Find where the given text appears and provide that cell's center as (x, y) coordinate. 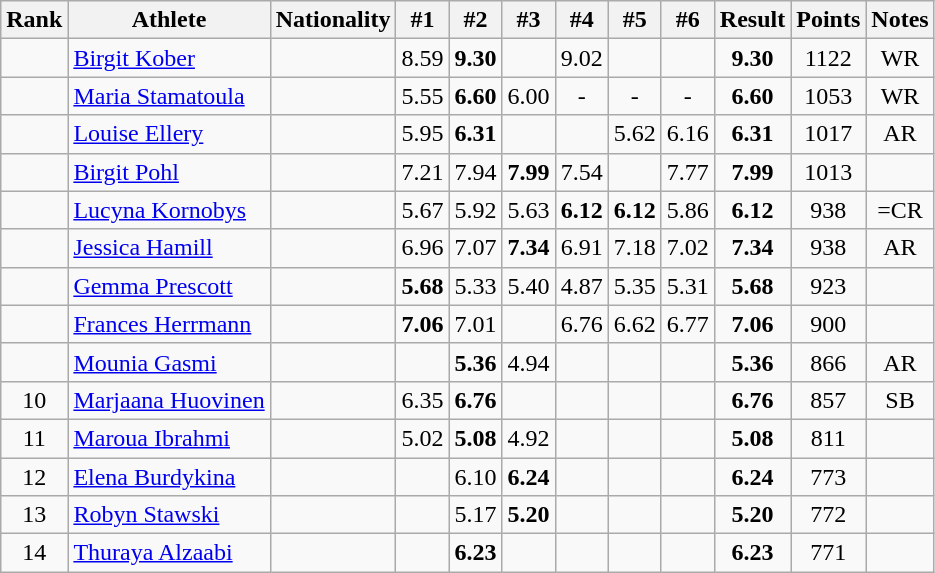
Nationality (333, 20)
Elena Burdykina (169, 477)
4.87 (582, 286)
5.02 (422, 438)
923 (828, 286)
Points (828, 20)
4.94 (528, 362)
811 (828, 438)
7.94 (476, 172)
10 (34, 400)
900 (828, 324)
Notes (900, 20)
Marjaana Huovinen (169, 400)
1053 (828, 96)
7.18 (634, 248)
866 (828, 362)
7.54 (582, 172)
#1 (422, 20)
Gemma Prescott (169, 286)
#5 (634, 20)
#3 (528, 20)
Birgit Kober (169, 58)
6.10 (476, 477)
6.00 (528, 96)
#6 (688, 20)
#2 (476, 20)
13 (34, 515)
7.01 (476, 324)
5.55 (422, 96)
5.95 (422, 134)
14 (34, 553)
11 (34, 438)
12 (34, 477)
9.02 (582, 58)
7.02 (688, 248)
5.31 (688, 286)
5.17 (476, 515)
Jessica Hamill (169, 248)
4.92 (528, 438)
SB (900, 400)
Maroua Ibrahmi (169, 438)
771 (828, 553)
7.07 (476, 248)
Maria Stamatoula (169, 96)
1122 (828, 58)
5.40 (528, 286)
7.21 (422, 172)
1017 (828, 134)
5.33 (476, 286)
Birgit Pohl (169, 172)
5.92 (476, 210)
772 (828, 515)
857 (828, 400)
Thuraya Alzaabi (169, 553)
=CR (900, 210)
6.77 (688, 324)
5.62 (634, 134)
7.77 (688, 172)
#4 (582, 20)
Rank (34, 20)
Louise Ellery (169, 134)
5.35 (634, 286)
5.86 (688, 210)
6.35 (422, 400)
6.96 (422, 248)
6.62 (634, 324)
6.16 (688, 134)
Result (752, 20)
1013 (828, 172)
8.59 (422, 58)
Athlete (169, 20)
6.91 (582, 248)
5.67 (422, 210)
773 (828, 477)
Mounia Gasmi (169, 362)
5.63 (528, 210)
Lucyna Kornobys (169, 210)
Frances Herrmann (169, 324)
Robyn Stawski (169, 515)
